For the text-containing cell, return its midpoint in [X, Y] coordinate format. 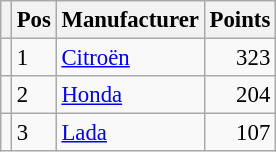
1 [34, 58]
Manufacturer [130, 20]
2 [34, 95]
Honda [130, 95]
Points [240, 20]
Lada [130, 133]
Pos [34, 20]
204 [240, 95]
3 [34, 133]
107 [240, 133]
323 [240, 58]
Citroën [130, 58]
